Find where the given text appears and provide that cell's center as [X, Y] coordinate. 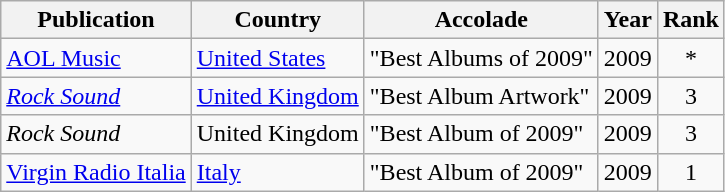
* [690, 58]
Country [278, 20]
Accolade [481, 20]
"Best Albums of 2009" [481, 58]
"Best Album Artwork" [481, 96]
Publication [96, 20]
Italy [278, 172]
1 [690, 172]
United States [278, 58]
Rank [690, 20]
Virgin Radio Italia [96, 172]
Year [628, 20]
AOL Music [96, 58]
